Output the [X, Y] coordinate of the center of the cell containing the given text.  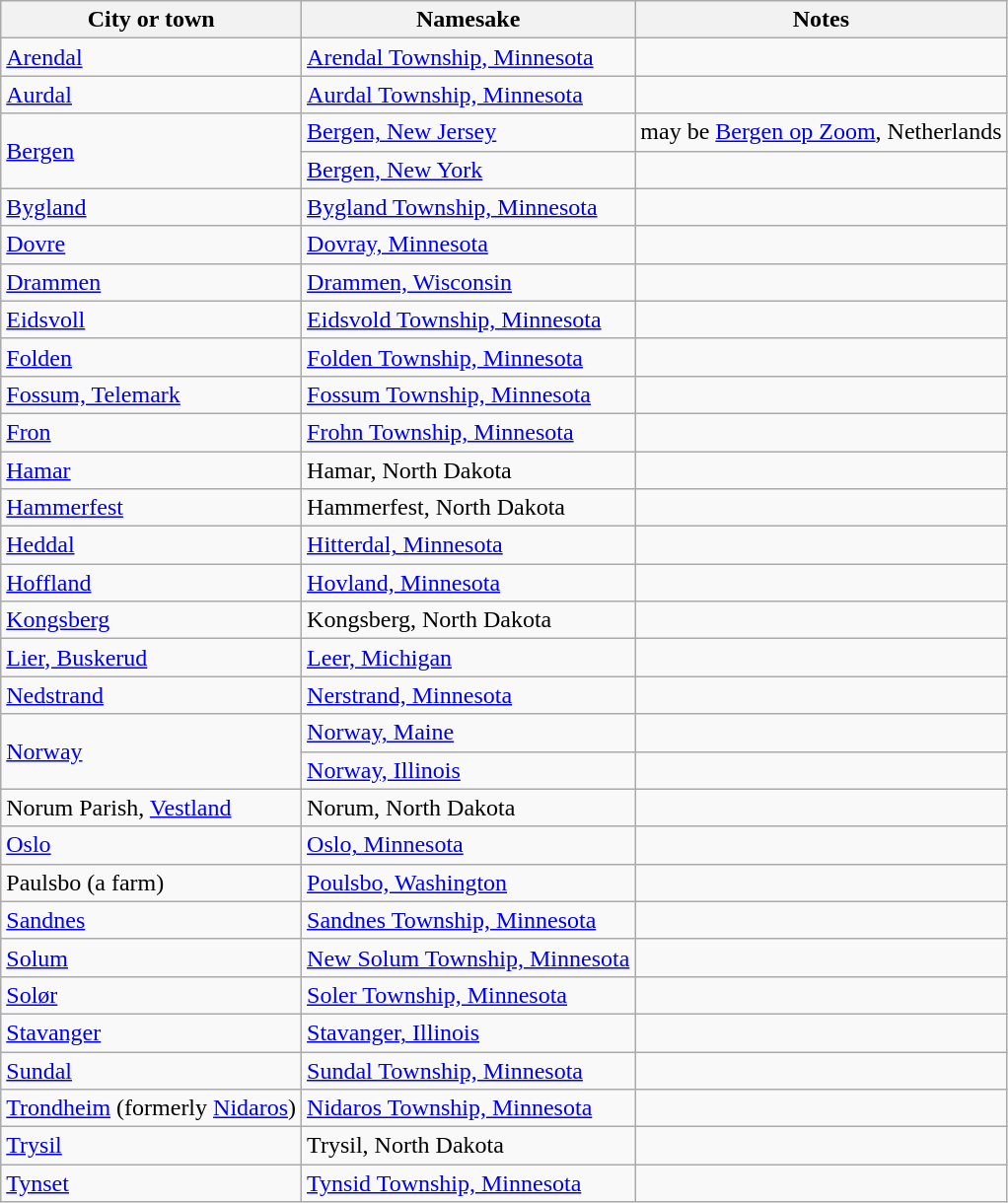
Norway, Maine [468, 733]
Trysil [152, 1146]
Nedstrand [152, 695]
New Solum Township, Minnesota [468, 957]
Norum Parish, Vestland [152, 808]
Namesake [468, 20]
Bygland Township, Minnesota [468, 207]
Norum, North Dakota [468, 808]
Aurdal [152, 95]
Oslo, Minnesota [468, 845]
Stavanger [152, 1032]
Tynsid Township, Minnesota [468, 1183]
Kongsberg, North Dakota [468, 620]
Fossum Township, Minnesota [468, 394]
Eidsvoll [152, 319]
Bygland [152, 207]
Fron [152, 432]
Frohn Township, Minnesota [468, 432]
Nidaros Township, Minnesota [468, 1108]
Hoffland [152, 583]
Arendal [152, 57]
Stavanger, Illinois [468, 1032]
Sundal Township, Minnesota [468, 1070]
Hitterdal, Minnesota [468, 545]
Solør [152, 995]
Notes [821, 20]
Poulsbo, Washington [468, 883]
Drammen, Wisconsin [468, 282]
Dovre [152, 245]
Trysil, North Dakota [468, 1146]
Bergen [152, 151]
Hammerfest, North Dakota [468, 508]
Eidsvold Township, Minnesota [468, 319]
Hamar [152, 470]
Nerstrand, Minnesota [468, 695]
may be Bergen op Zoom, Netherlands [821, 132]
Sundal [152, 1070]
Paulsbo (a farm) [152, 883]
Norway [152, 751]
Norway, Illinois [468, 770]
Hammerfest [152, 508]
Sandnes Township, Minnesota [468, 920]
Tynset [152, 1183]
Oslo [152, 845]
Kongsberg [152, 620]
Soler Township, Minnesota [468, 995]
City or town [152, 20]
Bergen, New York [468, 170]
Bergen, New Jersey [468, 132]
Lier, Buskerud [152, 658]
Hamar, North Dakota [468, 470]
Drammen [152, 282]
Arendal Township, Minnesota [468, 57]
Aurdal Township, Minnesota [468, 95]
Sandnes [152, 920]
Trondheim (formerly Nidaros) [152, 1108]
Folden Township, Minnesota [468, 357]
Folden [152, 357]
Hovland, Minnesota [468, 583]
Solum [152, 957]
Fossum, Telemark [152, 394]
Dovray, Minnesota [468, 245]
Leer, Michigan [468, 658]
Heddal [152, 545]
